Identify which cell holds the provided text, then report its [x, y] central coordinate. 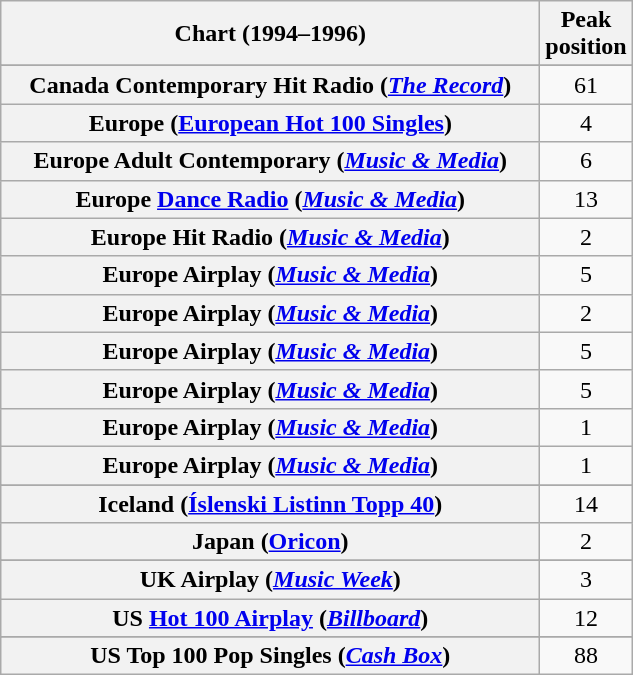
Europe (European Hot 100 Singles) [270, 123]
Europe Hit Radio (Music & Media) [270, 237]
Europe Adult Contemporary (Music & Media) [270, 161]
Iceland (Íslenski Listinn Topp 40) [270, 503]
12 [586, 618]
Japan (Oricon) [270, 542]
Chart (1994–1996) [270, 34]
UK Airplay (Music Week) [270, 580]
US Hot 100 Airplay (Billboard) [270, 618]
Peakposition [586, 34]
6 [586, 161]
US Top 100 Pop Singles (Cash Box) [270, 656]
88 [586, 656]
4 [586, 123]
14 [586, 503]
3 [586, 580]
Europe Dance Radio (Music & Media) [270, 199]
Canada Contemporary Hit Radio (The Record) [270, 85]
13 [586, 199]
61 [586, 85]
